Detect which cell encompasses the target text, then output its [X, Y] center coordinate. 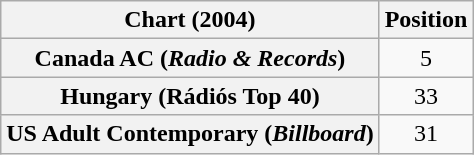
Chart (2004) [190, 20]
5 [426, 58]
31 [426, 134]
Hungary (Rádiós Top 40) [190, 96]
Position [426, 20]
US Adult Contemporary (Billboard) [190, 134]
33 [426, 96]
Canada AC (Radio & Records) [190, 58]
